Return [X, Y] of the center of cell containing provided text 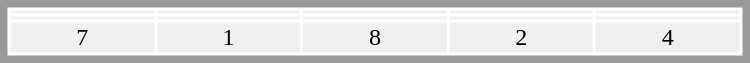
8 [374, 37]
2 [522, 37]
4 [668, 37]
7 [82, 37]
1 [228, 37]
